Search for the cell housing the specified text and yield its (x, y) center coordinate. 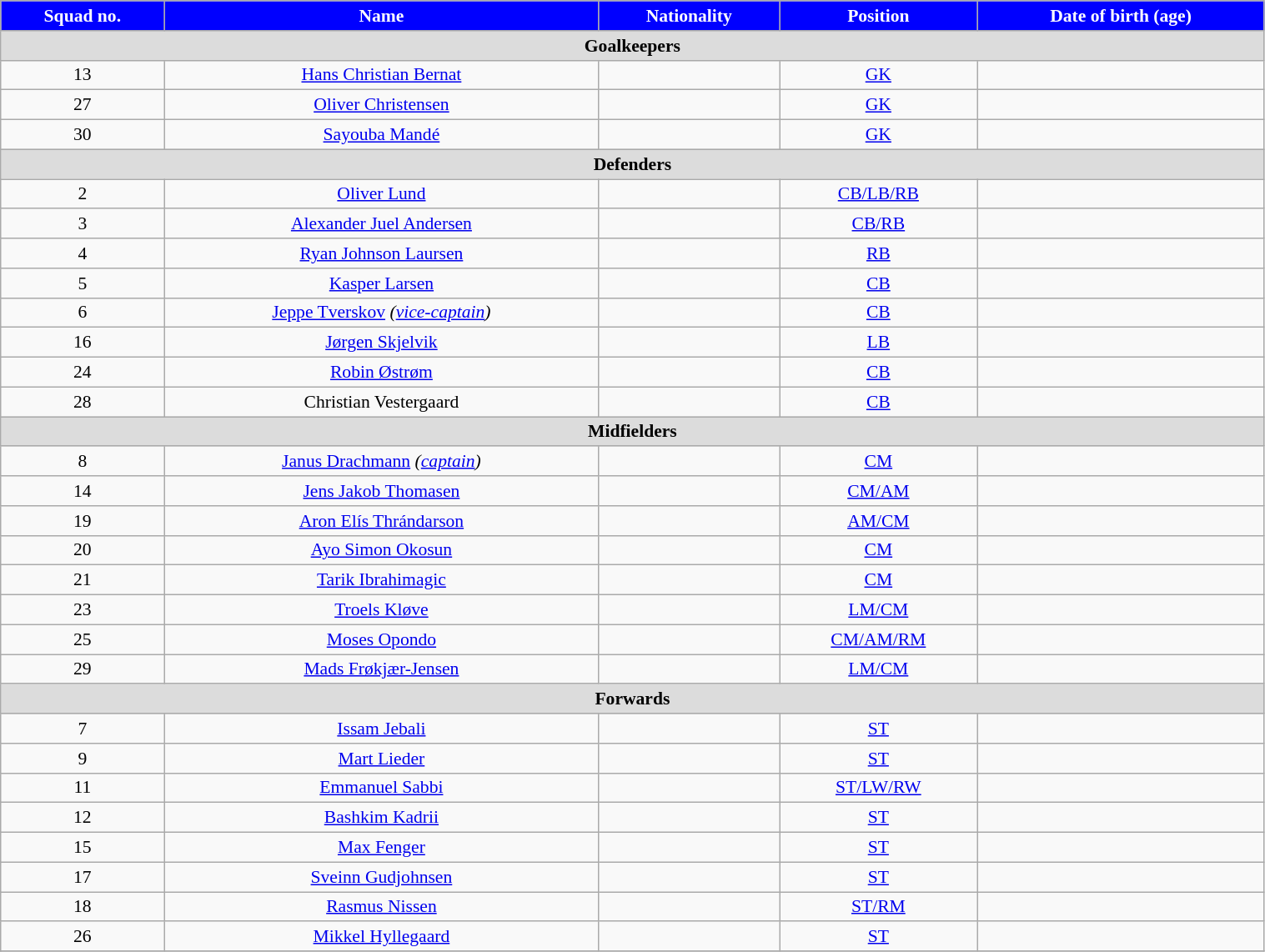
16 (83, 343)
Sayouba Mandé (382, 135)
25 (83, 639)
Squad no. (83, 16)
Tarik Ibrahimagic (382, 580)
19 (83, 521)
4 (83, 253)
CM/AM/RM (879, 639)
Jørgen Skjelvik (382, 343)
17 (83, 877)
14 (83, 491)
Midfielders (632, 432)
15 (83, 848)
6 (83, 313)
21 (83, 580)
18 (83, 907)
Hans Christian Bernat (382, 75)
24 (83, 373)
Jeppe Tverskov (vice-captain) (382, 313)
Moses Opondo (382, 639)
Name (382, 16)
LB (879, 343)
Oliver Lund (382, 194)
12 (83, 818)
5 (83, 283)
Emmanuel Sabbi (382, 788)
Ryan Johnson Laursen (382, 253)
28 (83, 402)
CB/RB (879, 224)
29 (83, 669)
Christian Vestergaard (382, 402)
Robin Østrøm (382, 373)
26 (83, 937)
Janus Drachmann (captain) (382, 462)
7 (83, 729)
Issam Jebali (382, 729)
20 (83, 550)
30 (83, 135)
RB (879, 253)
Troels Kløve (382, 610)
Forwards (632, 699)
9 (83, 759)
Oliver Christensen (382, 105)
Mads Frøkjær-Jensen (382, 669)
Nationality (689, 16)
Date of birth (age) (1121, 16)
Mikkel Hyllegaard (382, 937)
2 (83, 194)
Ayo Simon Okosun (382, 550)
Mart Lieder (382, 759)
CM/AM (879, 491)
AM/CM (879, 521)
Max Fenger (382, 848)
8 (83, 462)
11 (83, 788)
Goalkeepers (632, 46)
3 (83, 224)
Sveinn Gudjohnsen (382, 877)
Jens Jakob Thomasen (382, 491)
13 (83, 75)
Alexander Juel Andersen (382, 224)
Rasmus Nissen (382, 907)
Kasper Larsen (382, 283)
Aron Elís Thrándarson (382, 521)
Defenders (632, 164)
23 (83, 610)
ST/RM (879, 907)
Bashkim Kadrii (382, 818)
ST/LW/RW (879, 788)
Position (879, 16)
CB/LB/RB (879, 194)
27 (83, 105)
